Identify which cell holds the provided text, then report its [X, Y] central coordinate. 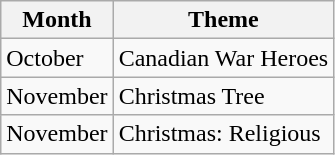
October [57, 58]
Christmas Tree [224, 96]
Theme [224, 20]
Canadian War Heroes [224, 58]
Month [57, 20]
Christmas: Religious [224, 134]
